From the cell containing the given text, extract its center point as (X, Y) coordinate. 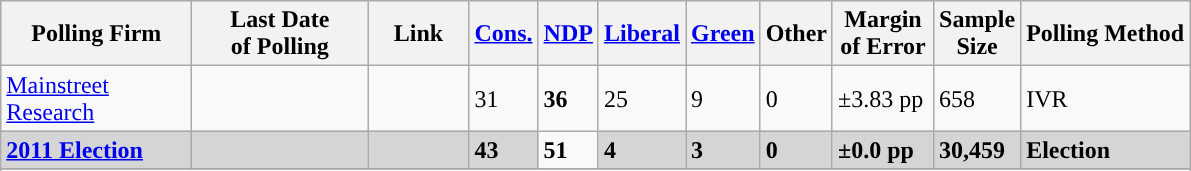
IVR (1106, 98)
4 (642, 150)
Other (796, 34)
51 (568, 150)
Polling Firm (96, 34)
43 (504, 150)
Liberal (642, 34)
658 (978, 98)
Green (724, 34)
Last Dateof Polling (280, 34)
±3.83 pp (882, 98)
Cons. (504, 34)
SampleSize (978, 34)
30,459 (978, 150)
Link (418, 34)
25 (642, 98)
Polling Method (1106, 34)
Mainstreet Research (96, 98)
NDP (568, 34)
36 (568, 98)
3 (724, 150)
Election (1106, 150)
Marginof Error (882, 34)
2011 Election (96, 150)
31 (504, 98)
±0.0 pp (882, 150)
9 (724, 98)
